Detect which cell encompasses the target text, then output its [x, y] center coordinate. 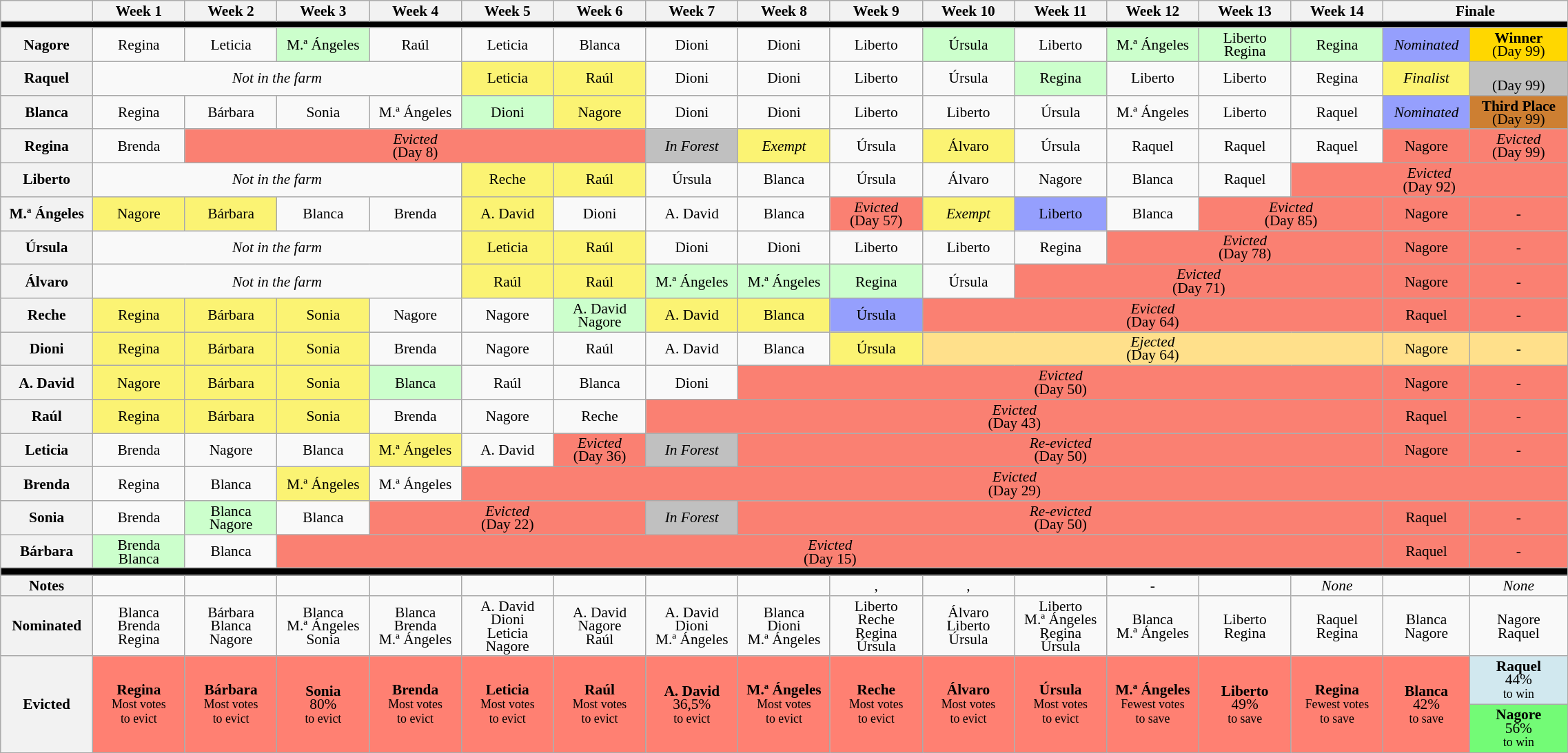
Evicted(Day 8) [415, 146]
Week 10 [968, 11]
BrendaBlanca [139, 551]
Evicted(Day 64) [1152, 316]
BlancaBrendaM.ª Ángeles [416, 626]
ÁlvaroLibertoÚrsula [968, 626]
(Day 99) [1518, 79]
Evicted(Day 85) [1290, 214]
BlancaM.ª ÁngelesSonia [323, 626]
Liberto49%to save [1245, 705]
Week 12 [1153, 11]
RaúlMost votesto evict [600, 705]
LibertoM.ª ÁngelesReginaÚrsula [1061, 626]
Week 6 [600, 11]
Evicted(Day 22) [507, 518]
NagoreRaquel [1518, 626]
A. David36,5%to evict [692, 705]
Sonia80%to evict [323, 705]
Evicted(Day 50) [1061, 383]
RaquelRegina [1337, 626]
Winner (Day 99) [1518, 45]
Week 7 [692, 11]
LibertoRecheReginaÚrsula [876, 626]
Blanca42%to save [1427, 705]
Evicted(Day 92) [1429, 180]
Notes [47, 586]
Third Place(Day 99) [1518, 113]
A. DavidDioniM.ª Ángeles [692, 626]
A. DavidDioniLeticiaNagore [507, 626]
Week 1 [139, 11]
Week 4 [416, 11]
BárbaraBlancaNagore [231, 626]
BárbaraMost votesto evict [231, 705]
Week 3 [323, 11]
ReginaFewest votesto save [1337, 705]
Week 14 [1337, 11]
Week 9 [876, 11]
Evicted(Day 43) [1015, 416]
LeticiaMost votesto evict [507, 705]
Evicted [47, 705]
Evicted(Day 57) [876, 214]
Week 13 [1245, 11]
ÁlvaroMost votesto evict [968, 705]
Evicted(Day 99) [1518, 146]
ÚrsulaMost votesto evict [1061, 705]
Finale [1476, 11]
Week 11 [1061, 11]
Nagore56%to win [1518, 729]
BlancaDioniM.ª Ángeles [784, 626]
M.ª ÁngelesFewest votesto save [1153, 705]
ReginaMost votesto evict [139, 705]
Week 5 [507, 11]
Evicted(Day 78) [1245, 248]
BlancaM.ª Ángeles [1153, 626]
BrendaMost votesto evict [416, 705]
Ejected(Day 64) [1152, 349]
Evicted(Day 15) [830, 551]
Raquel44%to win [1518, 681]
Evicted(Day 36) [600, 451]
A. DavidNagore [600, 316]
Week 8 [784, 11]
A. DavidNagoreRaúl [600, 626]
M.ª ÁngelesMost votesto evict [784, 705]
Evicted(Day 29) [1015, 484]
Week 2 [231, 11]
Evicted(Day 71) [1199, 281]
Finalist [1427, 79]
RecheMost votesto evict [876, 705]
BlancaBrendaRegina [139, 626]
